Find where the given text appears and provide that cell's center as [X, Y] coordinate. 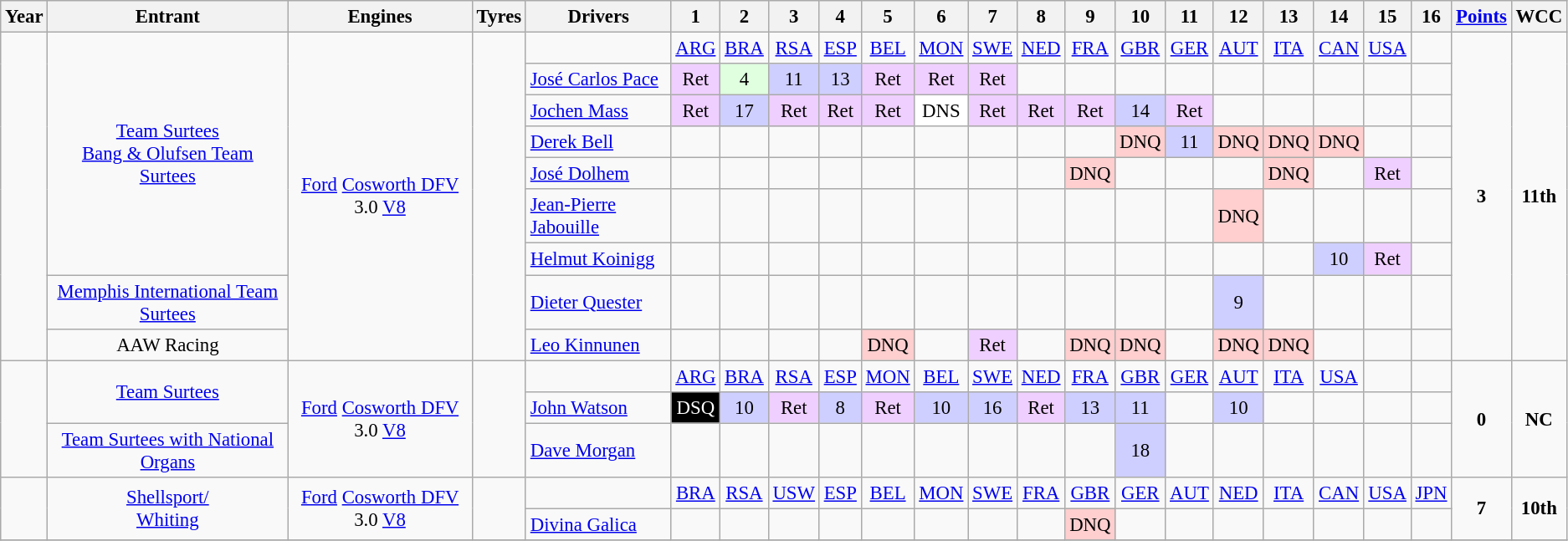
Derek Bell [598, 142]
Jean-Pierre Jabouille [598, 216]
Team Surtees with National Organs [167, 450]
1 [696, 17]
Jochen Mass [598, 111]
10th [1539, 508]
18 [1140, 450]
Year [24, 17]
WCC [1539, 17]
Entrant [167, 17]
DNS [941, 111]
5 [888, 17]
Engines [380, 17]
NC [1539, 419]
DSQ [696, 407]
Tyres [499, 17]
Team SurteesBang & Olufsen Team Surtees [167, 154]
15 [1387, 17]
17 [745, 111]
Points [1481, 17]
Helmut Koinigg [598, 259]
Dieter Quester [598, 303]
11th [1539, 196]
Shellsport/Whiting [167, 508]
Team Surtees [167, 391]
2 [745, 17]
José Carlos Pace [598, 79]
JPN [1431, 493]
José Dolhem [598, 174]
12 [1238, 17]
Dave Morgan [598, 450]
Leo Kinnunen [598, 345]
Drivers [598, 17]
6 [941, 17]
USW [793, 493]
0 [1481, 419]
AAW Racing [167, 345]
John Watson [598, 407]
Divina Galica [598, 524]
Memphis International Team Surtees [167, 303]
